Output the [x, y] coordinate of the center of the cell containing the given text.  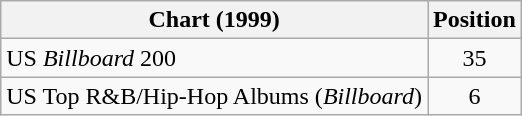
US Billboard 200 [214, 58]
Chart (1999) [214, 20]
Position [475, 20]
US Top R&B/Hip-Hop Albums (Billboard) [214, 96]
6 [475, 96]
35 [475, 58]
